Capture the cell that displays the provided text and extract its [X, Y] central coordinate. 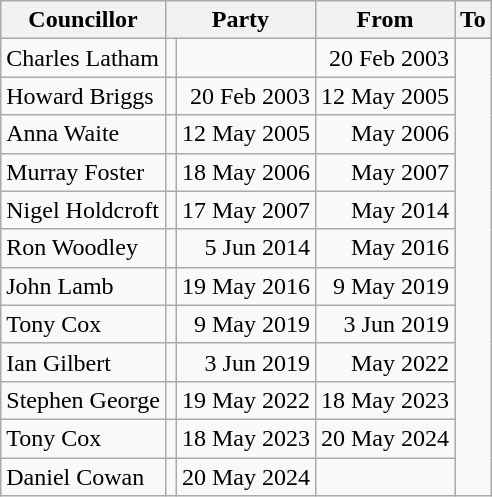
Ron Woodley [84, 248]
18 May 2006 [246, 172]
Stephen George [84, 400]
Howard Briggs [84, 96]
May 2016 [384, 248]
Charles Latham [84, 58]
May 2007 [384, 172]
Ian Gilbert [84, 362]
Party [240, 20]
Anna Waite [84, 134]
Nigel Holdcroft [84, 210]
5 Jun 2014 [246, 248]
Murray Foster [84, 172]
To [472, 20]
May 2014 [384, 210]
May 2022 [384, 362]
Councillor [84, 20]
19 May 2022 [246, 400]
Daniel Cowan [84, 477]
From [384, 20]
May 2006 [384, 134]
19 May 2016 [246, 286]
John Lamb [84, 286]
17 May 2007 [246, 210]
